Search for the cell housing the specified text and yield its (x, y) center coordinate. 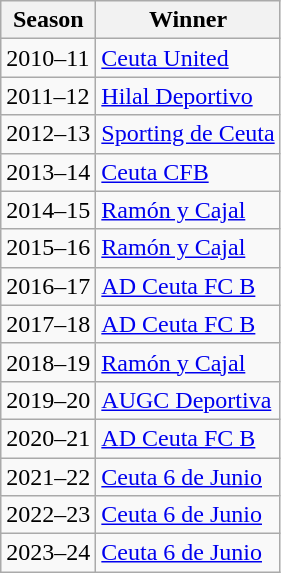
Winner (188, 20)
AUGC Deportiva (188, 400)
2016–17 (48, 286)
Ceuta CFB (188, 172)
2012–13 (48, 134)
2015–16 (48, 248)
2010–11 (48, 58)
2019–20 (48, 400)
Ceuta United (188, 58)
Sporting de Ceuta (188, 134)
2013–14 (48, 172)
Hilal Deportivo (188, 96)
2023–24 (48, 553)
2021–22 (48, 477)
2022–23 (48, 515)
Season (48, 20)
2018–19 (48, 362)
2017–18 (48, 324)
2020–21 (48, 438)
2011–12 (48, 96)
2014–15 (48, 210)
